Pinpoint the cell where the given text exists, returning its (X, Y) midpoint coordinate. 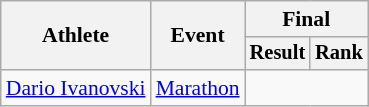
Dario Ivanovski (76, 88)
Result (278, 54)
Rank (339, 54)
Marathon (198, 88)
Athlete (76, 36)
Final (306, 19)
Event (198, 36)
